Detect which cell encompasses the target text, then output its (x, y) center coordinate. 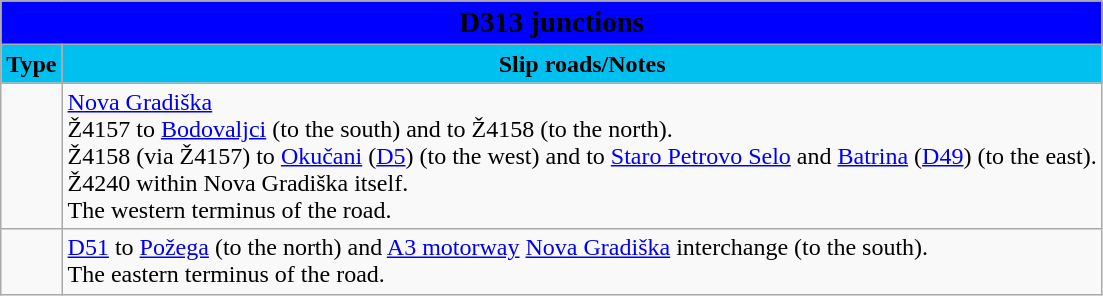
Slip roads/Notes (582, 64)
Type (32, 64)
D313 junctions (552, 23)
D51 to Požega (to the north) and A3 motorway Nova Gradiška interchange (to the south).The eastern terminus of the road. (582, 262)
